Determine the (X, Y) coordinate at the center of the cell enclosing the given text.  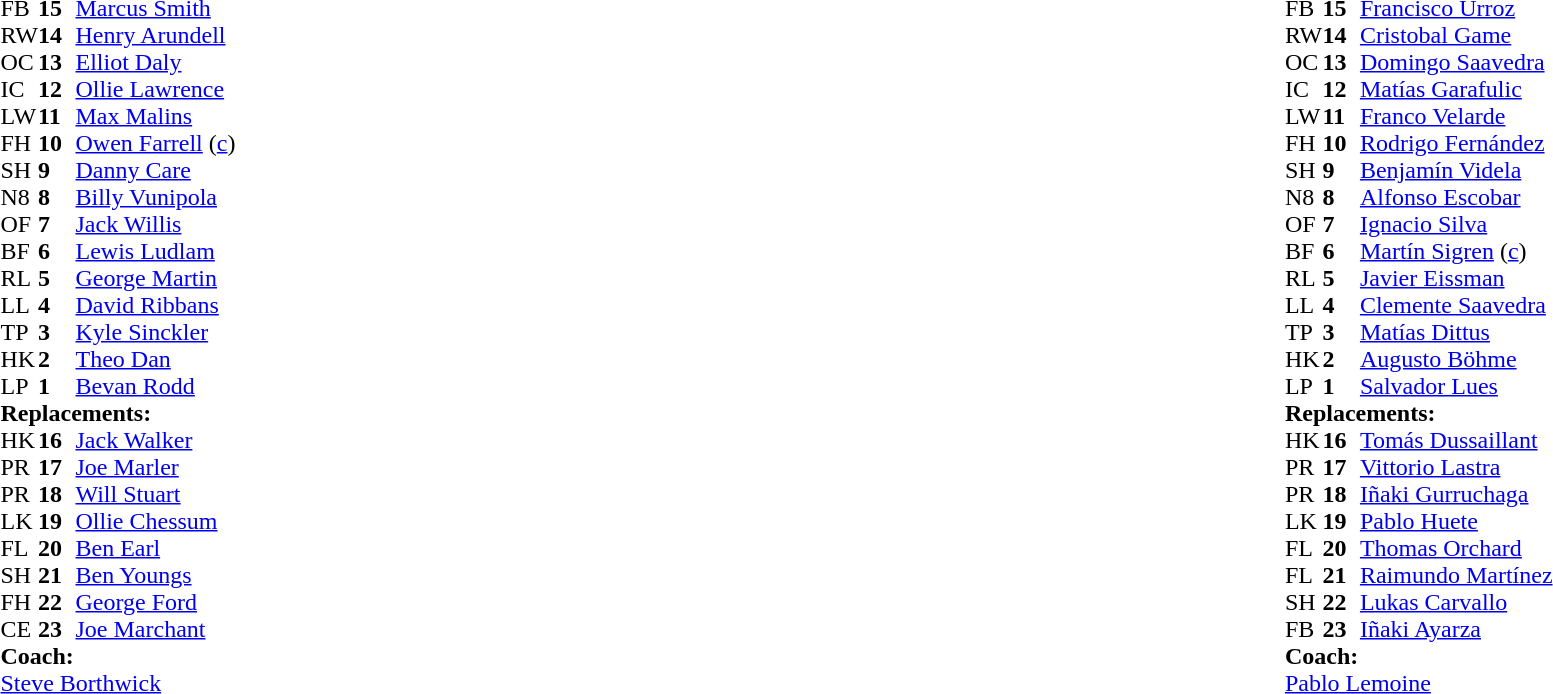
Domingo Saavedra (1456, 62)
Matías Garafulic (1456, 90)
Iñaki Gurruchaga (1456, 494)
Ollie Lawrence (156, 90)
Lukas Carvallo (1456, 602)
Joe Marler (156, 468)
Max Malins (156, 116)
Thomas Orchard (1456, 548)
Matías Dittus (1456, 332)
Ignacio Silva (1456, 224)
Ben Youngs (156, 576)
Bevan Rodd (156, 386)
Danny Care (156, 170)
George Ford (156, 602)
Theo Dan (156, 360)
Raimundo Martínez (1456, 576)
Iñaki Ayarza (1456, 630)
FB (1304, 630)
Jack Walker (156, 440)
Franco Velarde (1456, 116)
David Ribbans (156, 306)
Will Stuart (156, 494)
Kyle Sinckler (156, 332)
Joe Marchant (156, 630)
Jack Willis (156, 224)
Benjamín Videla (1456, 170)
Javier Eissman (1456, 278)
Ben Earl (156, 548)
Billy Vunipola (156, 198)
Clemente Saavedra (1456, 306)
Salvador Lues (1456, 386)
Cristobal Game (1456, 36)
Elliot Daly (156, 62)
Ollie Chessum (156, 522)
Augusto Böhme (1456, 360)
Rodrigo Fernández (1456, 144)
Owen Farrell (c) (156, 144)
Pablo Huete (1456, 522)
Lewis Ludlam (156, 252)
Vittorio Lastra (1456, 468)
CE (19, 630)
Henry Arundell (156, 36)
Alfonso Escobar (1456, 198)
George Martin (156, 278)
Tomás Dussaillant (1456, 440)
Martín Sigren (c) (1456, 252)
